Identify which cell holds the provided text, then report its [x, y] central coordinate. 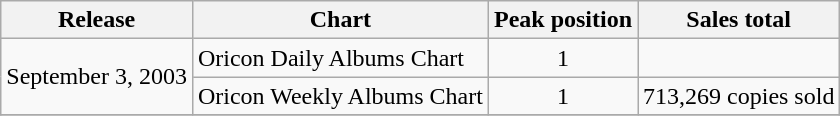
Peak position [562, 20]
Sales total [739, 20]
Chart [340, 20]
September 3, 2003 [97, 77]
713,269 copies sold [739, 96]
Oricon Weekly Albums Chart [340, 96]
Release [97, 20]
Oricon Daily Albums Chart [340, 58]
